From the cell containing the given text, extract its center point as (x, y) coordinate. 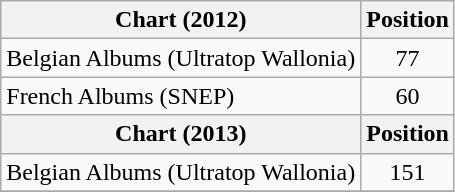
Chart (2012) (181, 20)
Chart (2013) (181, 134)
77 (408, 58)
151 (408, 172)
60 (408, 96)
French Albums (SNEP) (181, 96)
